Extract the [X, Y] coordinate from the center of the cell holding the provided text.  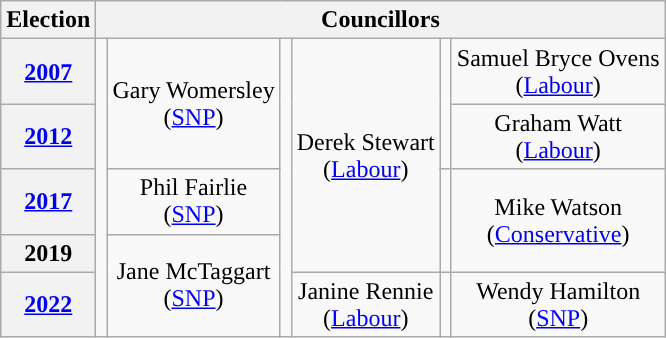
2007 [48, 72]
Janine Rennie(Labour) [366, 304]
Wendy Hamilton(SNP) [558, 304]
Samuel Bryce Ovens(Labour) [558, 72]
2022 [48, 304]
Councillors [380, 20]
Gary Womersley(SNP) [194, 104]
Derek Stewart(Labour) [366, 156]
Mike Watson(Conservative) [558, 220]
Election [48, 20]
Phil Fairlie(SNP) [194, 202]
Graham Watt(Labour) [558, 136]
2017 [48, 202]
2012 [48, 136]
Jane McTaggart(SNP) [194, 286]
2019 [48, 253]
